Find where the given text appears and provide that cell's center as (X, Y) coordinate. 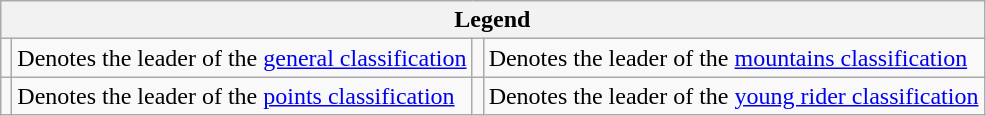
Denotes the leader of the mountains classification (734, 58)
Denotes the leader of the young rider classification (734, 96)
Denotes the leader of the general classification (242, 58)
Legend (492, 20)
Denotes the leader of the points classification (242, 96)
